Search for the cell housing the specified text and yield its [X, Y] center coordinate. 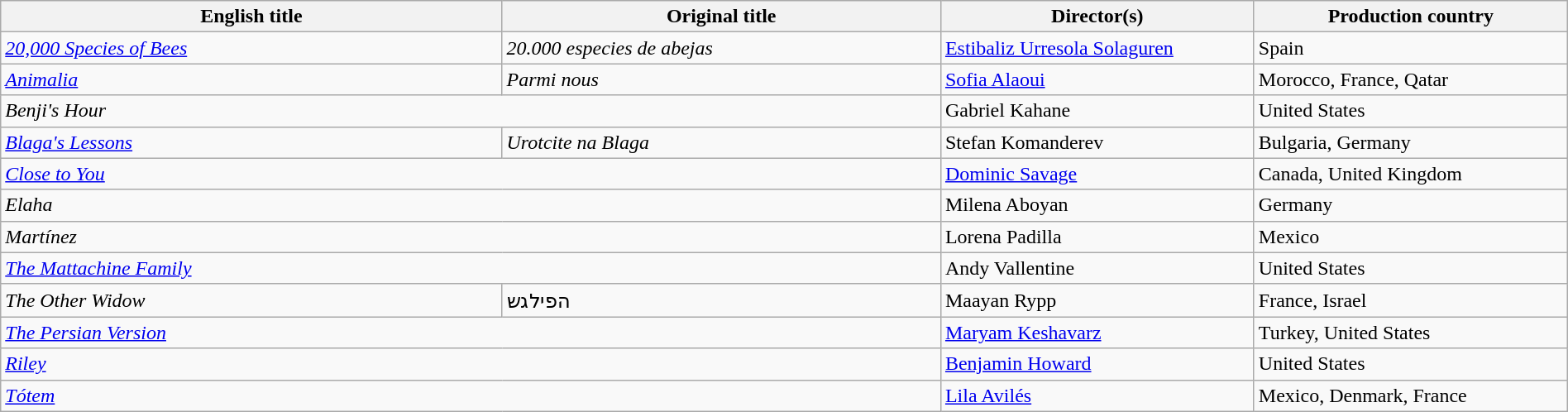
English title [251, 17]
Bulgaria, Germany [1411, 142]
Maryam Keshavarz [1097, 333]
Morocco, France, Qatar [1411, 79]
Stefan Komanderev [1097, 142]
Production country [1411, 17]
France, Israel [1411, 300]
Germany [1411, 205]
Estibaliz Urresola Solaguren [1097, 48]
Turkey, United States [1411, 333]
Lorena Padilla [1097, 237]
Martínez [471, 237]
Mexico [1411, 237]
The Other Widow [251, 300]
20,000 Species of Bees [251, 48]
Spain [1411, 48]
Canada, United Kingdom [1411, 174]
Director(s) [1097, 17]
Close to You [471, 174]
Elaha [471, 205]
הפילגש [721, 300]
Mexico, Denmark, France [1411, 395]
Lila Avilés [1097, 395]
Maayan Rypp [1097, 300]
20.000 especies de abejas [721, 48]
Andy Vallentine [1097, 268]
Sofia Alaoui [1097, 79]
Milena Aboyan [1097, 205]
Dominic Savage [1097, 174]
Gabriel Kahane [1097, 111]
Original title [721, 17]
Parmi nous [721, 79]
Riley [471, 364]
Benji's Hour [471, 111]
Urotcite na Blaga [721, 142]
Animalia [251, 79]
Tótem [471, 395]
Blaga's Lessons [251, 142]
The Persian Version [471, 333]
Benjamin Howard [1097, 364]
The Mattachine Family [471, 268]
